Pinpoint the cell where the given text exists, returning its [X, Y] midpoint coordinate. 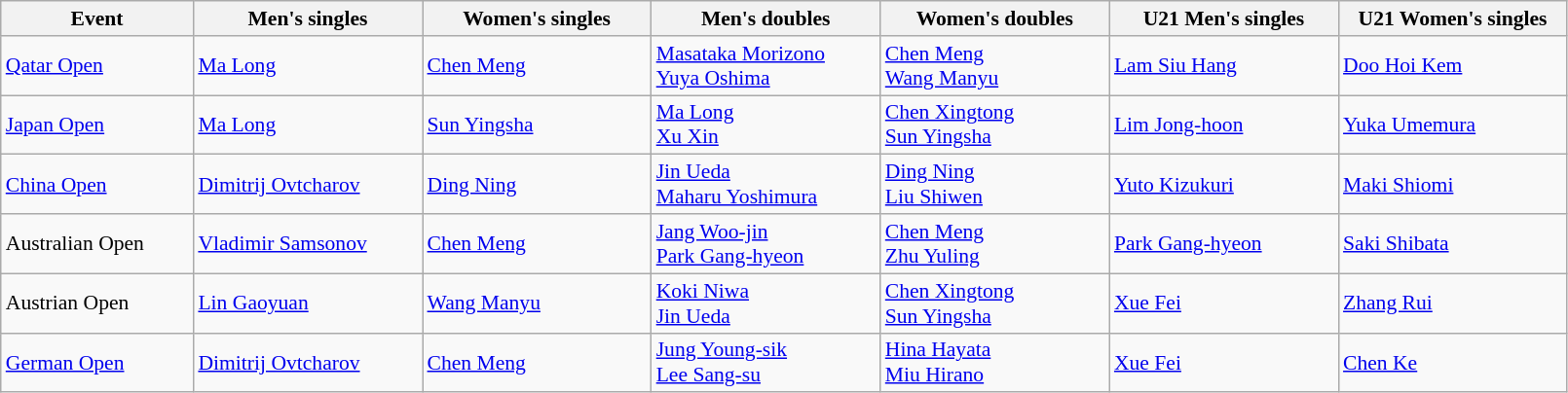
U21 Women's singles [1453, 18]
Chen Ke [1453, 362]
Maki Shiomi [1453, 185]
Ma Long Xu Xin [765, 125]
Saki Shibata [1453, 243]
Koki Niwa Jin Ueda [765, 304]
Event [97, 18]
U21 Men's singles [1223, 18]
Sun Yingsha [538, 125]
Lim Jong-hoon [1223, 125]
German Open [97, 362]
Chen Meng Wang Manyu [995, 66]
Australian Open [97, 243]
Qatar Open [97, 66]
Jung Young-sik Lee Sang-su [765, 362]
Men's singles [308, 18]
Yuto Kizukuri [1223, 185]
Zhang Rui [1453, 304]
Japan Open [97, 125]
Park Gang-hyeon [1223, 243]
China Open [97, 185]
Chen Meng Zhu Yuling [995, 243]
Austrian Open [97, 304]
Masataka Morizono Yuya Oshima [765, 66]
Jin Ueda Maharu Yoshimura [765, 185]
Lin Gaoyuan [308, 304]
Doo Hoi Kem [1453, 66]
Ding Ning Liu Shiwen [995, 185]
Hina Hayata Miu Hirano [995, 362]
Ding Ning [538, 185]
Women's singles [538, 18]
Vladimir Samsonov [308, 243]
Women's doubles [995, 18]
Jang Woo-jin Park Gang-hyeon [765, 243]
Lam Siu Hang [1223, 66]
Yuka Umemura [1453, 125]
Wang Manyu [538, 304]
Men's doubles [765, 18]
